Locate the cell with the specified text and output its (x, y) center coordinate. 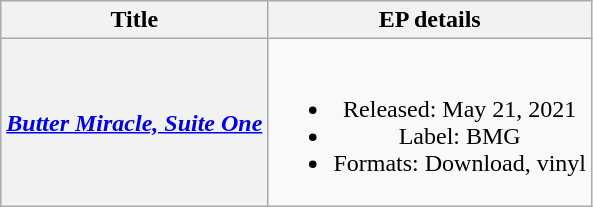
Title (134, 20)
Butter Miracle, Suite One (134, 122)
Released: May 21, 2021Label: BMGFormats: Download, vinyl (430, 122)
EP details (430, 20)
